Locate the cell with the specified text and output its (x, y) center coordinate. 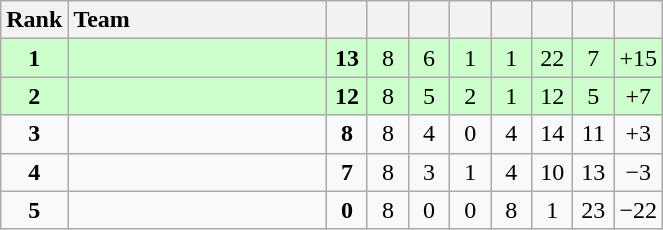
Rank (34, 20)
23 (594, 210)
+15 (638, 58)
6 (430, 58)
10 (552, 172)
−3 (638, 172)
11 (594, 134)
+3 (638, 134)
−22 (638, 210)
22 (552, 58)
14 (552, 134)
+7 (638, 96)
Team (198, 20)
